Output the [X, Y] coordinate of the center of the cell containing the given text.  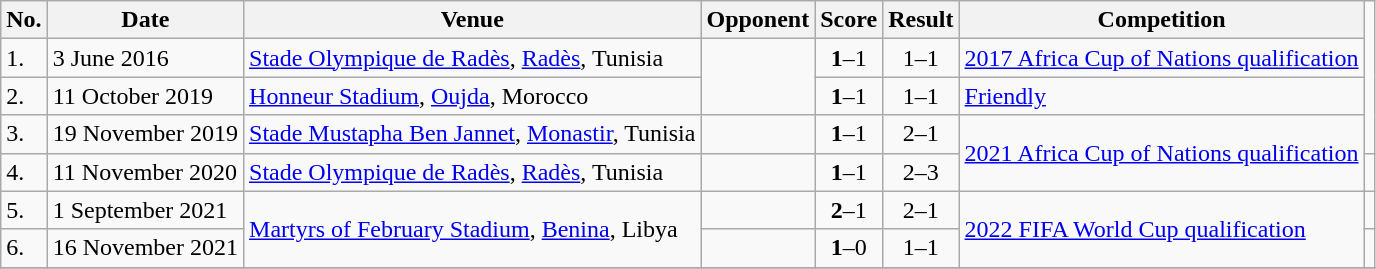
Opponent [758, 20]
Honneur Stadium, Oujda, Morocco [472, 96]
5. [24, 210]
11 October 2019 [145, 96]
2022 FIFA World Cup qualification [1162, 229]
1–0 [849, 248]
4. [24, 172]
No. [24, 20]
19 November 2019 [145, 134]
2. [24, 96]
2021 Africa Cup of Nations qualification [1162, 153]
11 November 2020 [145, 172]
Competition [1162, 20]
Result [921, 20]
1 September 2021 [145, 210]
2–3 [921, 172]
Venue [472, 20]
Martyrs of February Stadium, Benina, Libya [472, 229]
Friendly [1162, 96]
Stade Mustapha Ben Jannet, Monastir, Tunisia [472, 134]
1. [24, 58]
Date [145, 20]
16 November 2021 [145, 248]
2017 Africa Cup of Nations qualification [1162, 58]
Score [849, 20]
6. [24, 248]
3 June 2016 [145, 58]
3. [24, 134]
